Pinpoint the cell where the given text exists, returning its (x, y) midpoint coordinate. 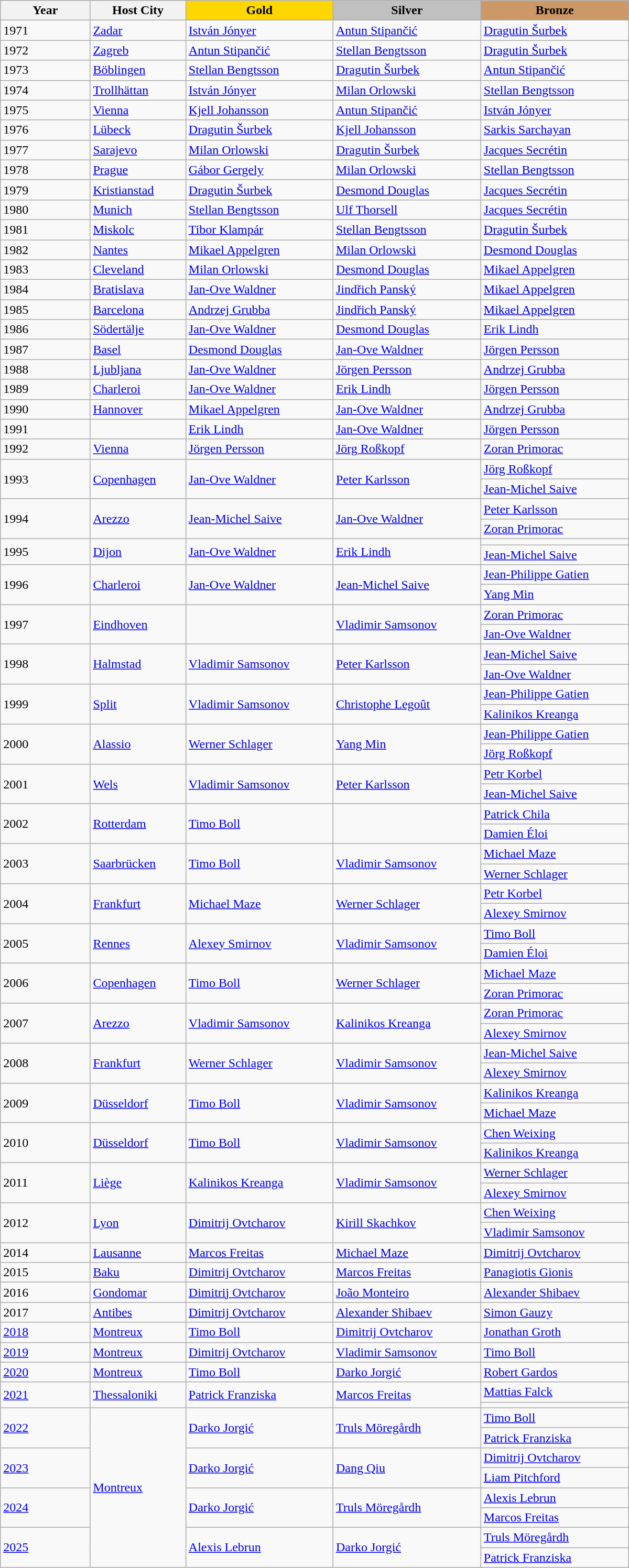
Lausanne (138, 1253)
2008 (45, 1063)
Panagiotis Gionis (555, 1273)
Baku (138, 1273)
1993 (45, 479)
2003 (45, 863)
Saarbrücken (138, 863)
2009 (45, 1103)
2012 (45, 1223)
1990 (45, 409)
2002 (45, 824)
2015 (45, 1273)
2024 (45, 1508)
Trollhättan (138, 90)
1989 (45, 389)
Gábor Gergely (259, 170)
Basel (138, 349)
Kirill Skachkov (407, 1223)
2014 (45, 1253)
1977 (45, 150)
Sarkis Sarchayan (555, 130)
1973 (45, 70)
Bronze (555, 10)
Södertälje (138, 330)
1984 (45, 290)
Liège (138, 1182)
Kristianstad (138, 190)
Wels (138, 784)
2004 (45, 904)
1971 (45, 30)
2019 (45, 1352)
1975 (45, 110)
2001 (45, 784)
1985 (45, 310)
2021 (45, 1395)
Simon Gauzy (555, 1312)
Lyon (138, 1223)
Sarajevo (138, 150)
2025 (45, 1548)
1997 (45, 624)
Eindhoven (138, 624)
1998 (45, 664)
Robert Gardos (555, 1372)
Thessaloniki (138, 1395)
Hannover (138, 409)
Miskolc (138, 229)
Barcelona (138, 310)
2023 (45, 1467)
Ljubljana (138, 369)
Lübeck (138, 130)
Gondomar (138, 1292)
Rotterdam (138, 824)
Patrick Chila (555, 814)
2010 (45, 1143)
2016 (45, 1292)
Gold (259, 10)
1987 (45, 349)
1972 (45, 50)
1988 (45, 369)
Ulf Thorsell (407, 210)
Silver (407, 10)
2017 (45, 1312)
Dijon (138, 551)
1986 (45, 330)
Split (138, 704)
Year (45, 10)
1978 (45, 170)
Alassio (138, 744)
Prague (138, 170)
Antibes (138, 1312)
1996 (45, 585)
1980 (45, 210)
1991 (45, 429)
Jonathan Groth (555, 1332)
1979 (45, 190)
2000 (45, 744)
1983 (45, 270)
1995 (45, 551)
Christophe Legoût (407, 704)
2007 (45, 1023)
Cleveland (138, 270)
Zadar (138, 30)
Zagreb (138, 50)
2011 (45, 1182)
1994 (45, 519)
1974 (45, 90)
1981 (45, 229)
Nantes (138, 250)
Halmstad (138, 664)
1999 (45, 704)
Liam Pitchford (555, 1477)
2018 (45, 1332)
2006 (45, 983)
João Monteiro (407, 1292)
1992 (45, 449)
Mattias Falck (555, 1392)
Tibor Klampár (259, 229)
2022 (45, 1428)
Munich (138, 210)
Bratislava (138, 290)
Rennes (138, 944)
Dang Qiu (407, 1467)
1982 (45, 250)
Host City (138, 10)
2020 (45, 1372)
Böblingen (138, 70)
1976 (45, 130)
2005 (45, 944)
